Capture the cell that displays the provided text and extract its [x, y] central coordinate. 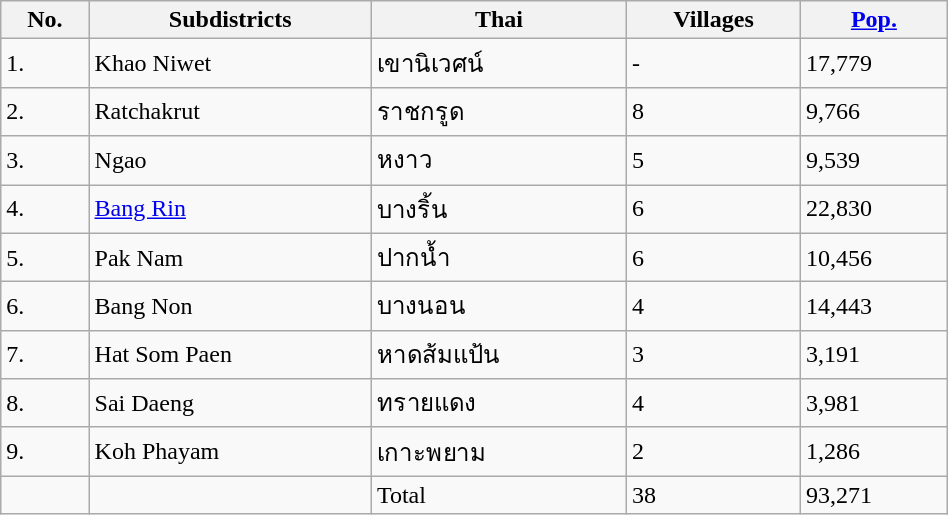
22,830 [874, 208]
Subdistricts [230, 20]
1,286 [874, 452]
7. [45, 354]
Ratchakrut [230, 112]
Pop. [874, 20]
2 [713, 452]
38 [713, 495]
บางนอน [498, 306]
หาดส้มแป้น [498, 354]
บางริ้น [498, 208]
ทรายแดง [498, 404]
5 [713, 160]
ปากน้ำ [498, 258]
2. [45, 112]
Villages [713, 20]
No. [45, 20]
เกาะพยาม [498, 452]
Ngao [230, 160]
Bang Non [230, 306]
17,779 [874, 64]
หงาว [498, 160]
9,766 [874, 112]
9,539 [874, 160]
6. [45, 306]
3. [45, 160]
Sai Daeng [230, 404]
1. [45, 64]
Pak Nam [230, 258]
Total [498, 495]
Khao Niwet [230, 64]
9. [45, 452]
5. [45, 258]
4. [45, 208]
- [713, 64]
Thai [498, 20]
3,191 [874, 354]
Hat Som Paen [230, 354]
ราชกรูด [498, 112]
14,443 [874, 306]
93,271 [874, 495]
3 [713, 354]
Bang Rin [230, 208]
10,456 [874, 258]
3,981 [874, 404]
เขานิเวศน์ [498, 64]
8. [45, 404]
8 [713, 112]
Koh Phayam [230, 452]
